Provide the [X, Y] coordinate of the cell's center where the given text is located.  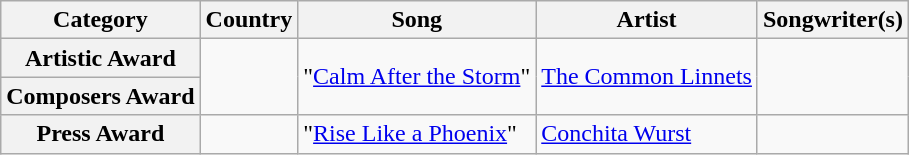
"Calm After the Storm" [417, 77]
Artist [647, 20]
Conchita Wurst [647, 134]
"Rise Like a Phoenix" [417, 134]
The Common Linnets [647, 77]
Country [249, 20]
Press Award [100, 134]
Songwriter(s) [832, 20]
Category [100, 20]
Artistic Award [100, 58]
Song [417, 20]
Composers Award [100, 96]
